Capture the cell that displays the provided text and extract its (x, y) central coordinate. 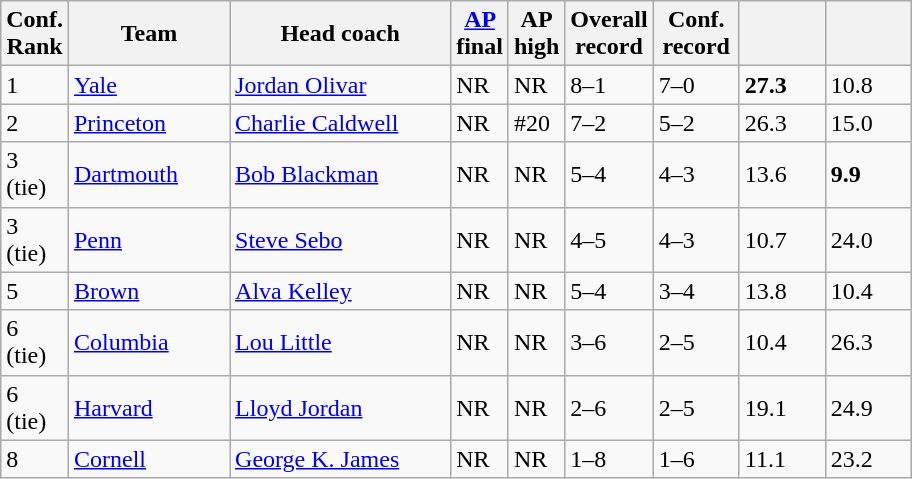
AP high (536, 34)
Harvard (148, 408)
2–6 (609, 408)
Brown (148, 291)
4–5 (609, 240)
2 (35, 123)
Yale (148, 85)
13.8 (782, 291)
9.9 (868, 174)
10.8 (868, 85)
Dartmouth (148, 174)
Overall record (609, 34)
1–6 (696, 459)
Cornell (148, 459)
Head coach (340, 34)
Bob Blackman (340, 174)
1 (35, 85)
Lou Little (340, 342)
George K. James (340, 459)
10.7 (782, 240)
Jordan Olivar (340, 85)
27.3 (782, 85)
Columbia (148, 342)
8 (35, 459)
Alva Kelley (340, 291)
24.0 (868, 240)
5 (35, 291)
Princeton (148, 123)
3–6 (609, 342)
1–8 (609, 459)
Steve Sebo (340, 240)
19.1 (782, 408)
5–2 (696, 123)
Lloyd Jordan (340, 408)
AP final (480, 34)
8–1 (609, 85)
3–4 (696, 291)
Charlie Caldwell (340, 123)
15.0 (868, 123)
13.6 (782, 174)
#20 (536, 123)
24.9 (868, 408)
Team (148, 34)
11.1 (782, 459)
23.2 (868, 459)
7–0 (696, 85)
7–2 (609, 123)
Conf. record (696, 34)
Penn (148, 240)
Conf. Rank (35, 34)
